Search for the cell housing the specified text and yield its (x, y) center coordinate. 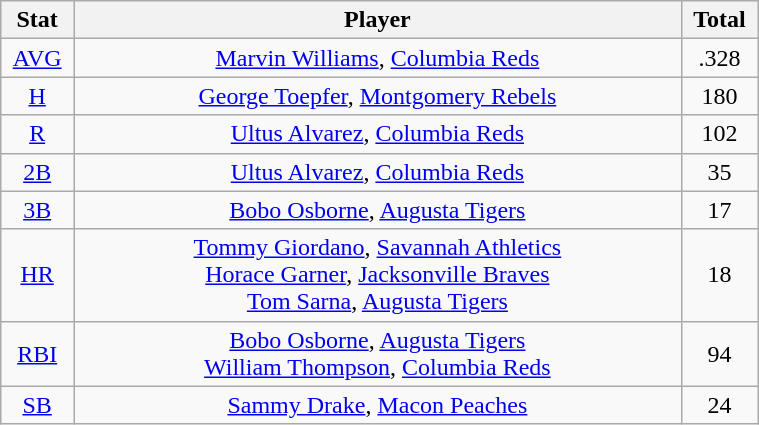
180 (719, 96)
Stat (38, 20)
2B (38, 172)
Bobo Osborne, Augusta Tigers (378, 210)
SB (38, 405)
George Toepfer, Montgomery Rebels (378, 96)
R (38, 134)
94 (719, 354)
102 (719, 134)
Bobo Osborne, Augusta Tigers William Thompson, Columbia Reds (378, 354)
3B (38, 210)
HR (38, 275)
17 (719, 210)
Sammy Drake, Macon Peaches (378, 405)
H (38, 96)
Marvin Williams, Columbia Reds (378, 58)
AVG (38, 58)
Total (719, 20)
18 (719, 275)
RBI (38, 354)
24 (719, 405)
35 (719, 172)
.328 (719, 58)
Player (378, 20)
Tommy Giordano, Savannah Athletics Horace Garner, Jacksonville Braves Tom Sarna, Augusta Tigers (378, 275)
